Return the [x, y] coordinate for the center point of the cell that contains the specified text.  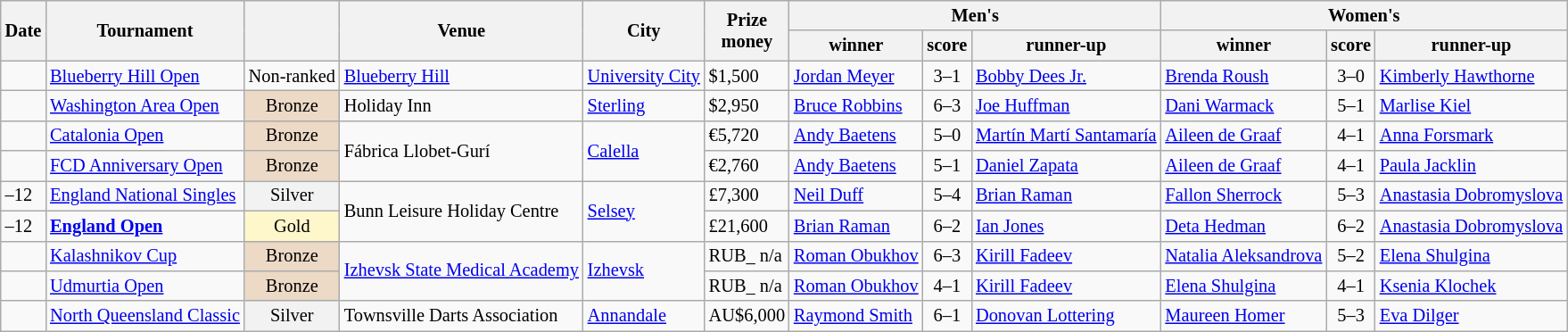
£21,600 [747, 226]
Martín Martí Santamaría [1066, 136]
Townsville Darts Association [462, 316]
Fallon Sherrock [1244, 195]
Selsey [644, 211]
Dani Warmack [1244, 105]
Sterling [644, 105]
Eva Dilger [1472, 316]
Date [23, 30]
3–0 [1350, 76]
5–0 [947, 136]
England National Singles [144, 195]
Catalonia Open [144, 136]
Non-ranked [293, 76]
Anna Forsmark [1472, 136]
University City [644, 76]
Natalia Aleksandrova [1244, 256]
Jordan Meyer [856, 76]
Fábrica Llobet-Gurí [462, 150]
Tournament [144, 30]
Daniel Zapata [1066, 166]
Raymond Smith [856, 316]
$2,950 [747, 105]
Kalashnikov Cup [144, 256]
Izhevsk State Medical Academy [462, 271]
3–1 [947, 76]
Paula Jacklin [1472, 166]
England Open [144, 226]
Men's [976, 15]
Annandale [644, 316]
Venue [462, 30]
Blueberry Hill Open [144, 76]
AU$6,000 [747, 316]
Joe Huffman [1066, 105]
Brenda Roush [1244, 76]
City [644, 30]
Donovan Lottering [1066, 316]
Gold [293, 226]
FCD Anniversary Open [144, 166]
Bruce Robbins [856, 105]
Neil Duff [856, 195]
Blueberry Hill [462, 76]
5–4 [947, 195]
Calella [644, 150]
Kimberly Hawthorne [1472, 76]
Prizemoney [747, 30]
Bunn Leisure Holiday Centre [462, 211]
6–1 [947, 316]
North Queensland Classic [144, 316]
€2,760 [747, 166]
Ksenia Klochek [1472, 286]
Holiday Inn [462, 105]
€5,720 [747, 136]
Izhevsk [644, 271]
Deta Hedman [1244, 226]
5–2 [1350, 256]
Ian Jones [1066, 226]
Bobby Dees Jr. [1066, 76]
Maureen Homer [1244, 316]
Marlise Kiel [1472, 105]
£7,300 [747, 195]
Women's [1365, 15]
$1,500 [747, 76]
Washington Area Open [144, 105]
Udmurtia Open [144, 286]
